Output the [x, y] coordinate of the center of the cell containing the given text.  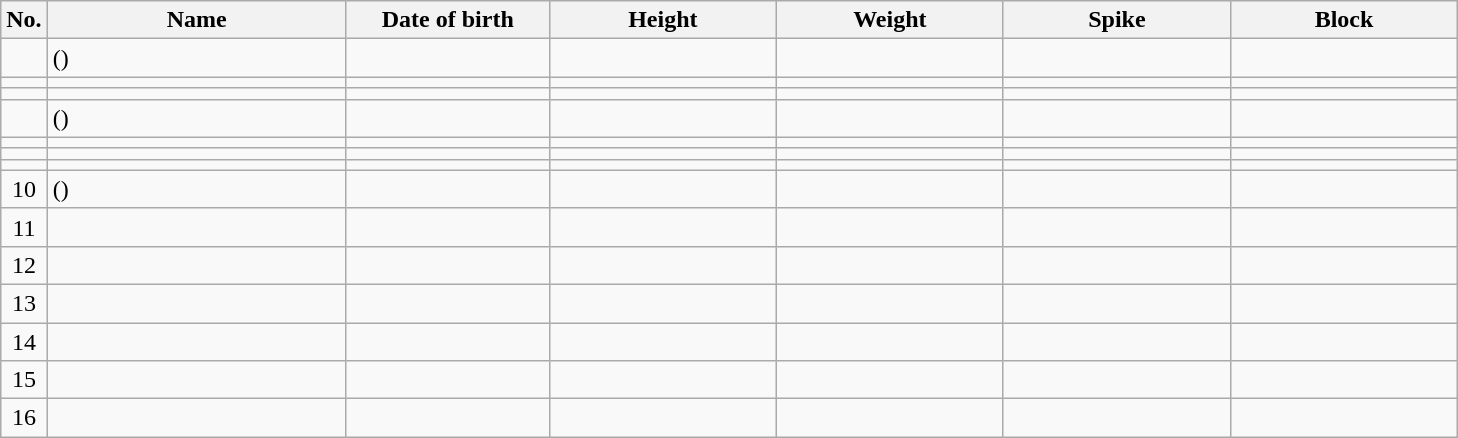
16 [24, 418]
Date of birth [448, 20]
13 [24, 303]
Weight [890, 20]
15 [24, 380]
No. [24, 20]
10 [24, 189]
Height [662, 20]
Block [1344, 20]
14 [24, 341]
12 [24, 265]
Spike [1116, 20]
Name [196, 20]
11 [24, 227]
